Find where the given text appears and provide that cell's center as (X, Y) coordinate. 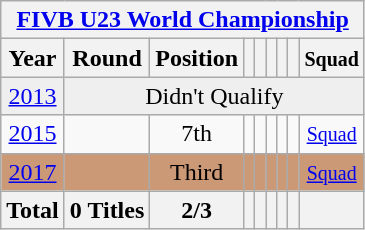
0 Titles (107, 210)
Position (197, 58)
2015 (33, 134)
2017 (33, 172)
2/3 (197, 210)
Round (107, 58)
Third (197, 172)
7th (197, 134)
FIVB U23 World Championship (183, 20)
2013 (33, 96)
Didn't Qualify (214, 96)
Total (33, 210)
Year (33, 58)
